For the text-containing cell, return its midpoint in [x, y] coordinate format. 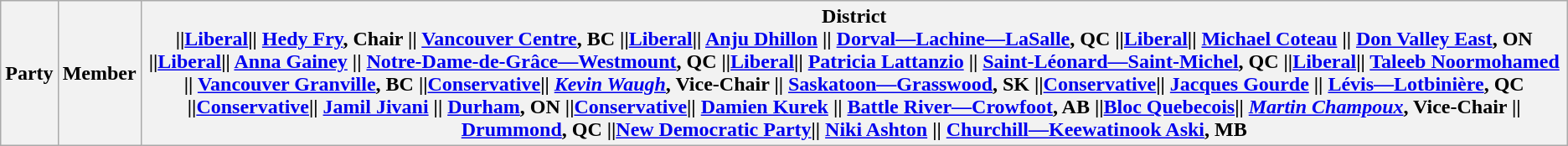
Party [29, 74]
Member [99, 74]
